Extract the (x, y) coordinate from the center of the cell holding the provided text.  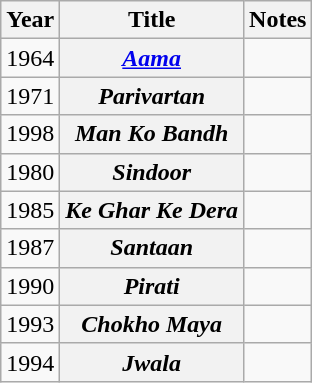
Chokho Maya (152, 324)
1993 (30, 324)
1964 (30, 58)
Man Ko Bandh (152, 134)
1990 (30, 286)
Sindoor (152, 172)
1998 (30, 134)
1971 (30, 96)
Pirati (152, 286)
1980 (30, 172)
1987 (30, 248)
1985 (30, 210)
Jwala (152, 362)
Year (30, 20)
Aama (152, 58)
Ke Ghar Ke Dera (152, 210)
Title (152, 20)
Notes (278, 20)
Parivartan (152, 96)
1994 (30, 362)
Santaan (152, 248)
